Output the (X, Y) coordinate of the center of the cell containing the given text.  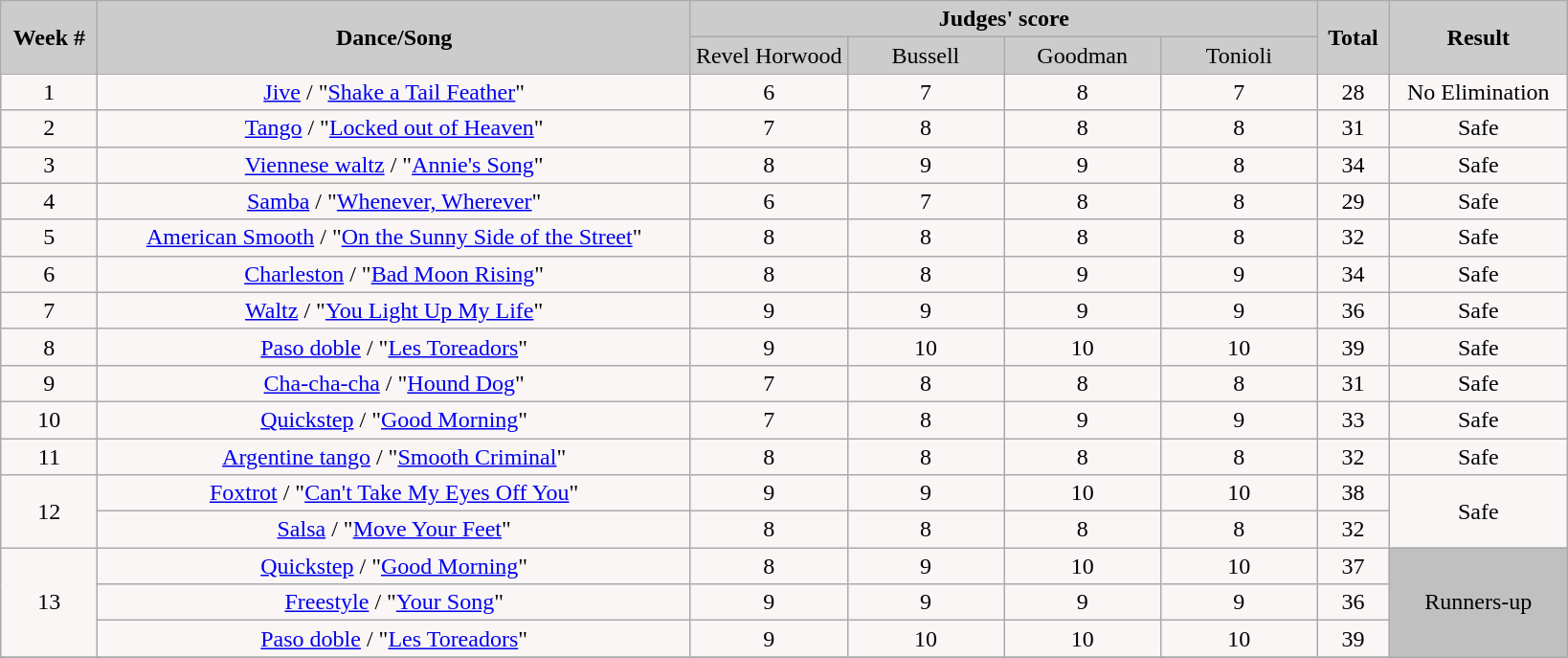
Samba / "Whenever, Wherever" (394, 201)
11 (50, 457)
28 (1353, 92)
Waltz / "You Light Up My Life" (394, 310)
Freestyle / "Your Song" (394, 602)
2 (50, 128)
13 (50, 602)
Viennese waltz / "Annie's Song" (394, 165)
Salsa / "Move Your Feet" (394, 530)
33 (1353, 420)
1 (50, 92)
Result (1478, 37)
Tonioli (1240, 56)
Argentine tango / "Smooth Criminal" (394, 457)
Week # (50, 37)
38 (1353, 493)
Tango / "Locked out of Heaven" (394, 128)
Jive / "Shake a Tail Feather" (394, 92)
Revel Horwood (769, 56)
12 (50, 511)
29 (1353, 201)
Goodman (1083, 56)
3 (50, 165)
Dance/Song (394, 37)
4 (50, 201)
Runners-up (1478, 602)
Bussell (926, 56)
American Smooth / "On the Sunny Side of the Street" (394, 238)
Judges' score (1003, 19)
Cha-cha-cha / "Hound Dog" (394, 383)
Foxtrot / "Can't Take My Eyes Off You" (394, 493)
5 (50, 238)
Total (1353, 37)
Charleston / "Bad Moon Rising" (394, 274)
37 (1353, 566)
No Elimination (1478, 92)
